Search for the cell housing the specified text and yield its [X, Y] center coordinate. 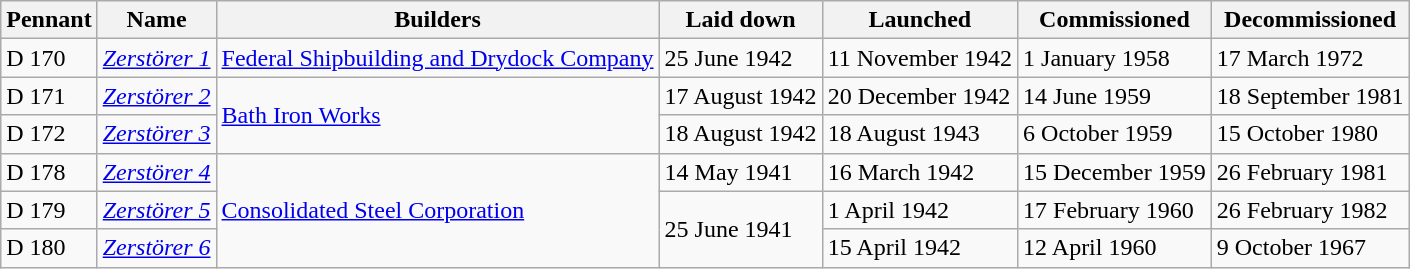
1 April 1942 [920, 210]
D 178 [49, 172]
D 180 [49, 248]
18 September 1981 [1310, 96]
11 November 1942 [920, 58]
D 170 [49, 58]
1 January 1958 [1115, 58]
Zerstörer 1 [156, 58]
16 March 1942 [920, 172]
18 August 1943 [920, 134]
Zerstörer 2 [156, 96]
Consolidated Steel Corporation [438, 210]
15 April 1942 [920, 248]
Laid down [740, 20]
D 179 [49, 210]
Zerstörer 3 [156, 134]
12 April 1960 [1115, 248]
Bath Iron Works [438, 115]
14 June 1959 [1115, 96]
26 February 1982 [1310, 210]
Federal Shipbuilding and Drydock Company [438, 58]
Zerstörer 5 [156, 210]
Zerstörer 4 [156, 172]
15 December 1959 [1115, 172]
15 October 1980 [1310, 134]
Decommissioned [1310, 20]
17 March 1972 [1310, 58]
Launched [920, 20]
25 June 1941 [740, 229]
Builders [438, 20]
18 August 1942 [740, 134]
26 February 1981 [1310, 172]
9 October 1967 [1310, 248]
D 172 [49, 134]
Zerstörer 6 [156, 248]
25 June 1942 [740, 58]
D 171 [49, 96]
20 December 1942 [920, 96]
Commissioned [1115, 20]
6 October 1959 [1115, 134]
Name [156, 20]
17 February 1960 [1115, 210]
Pennant [49, 20]
17 August 1942 [740, 96]
14 May 1941 [740, 172]
